Find where the given text appears and provide that cell's center as [x, y] coordinate. 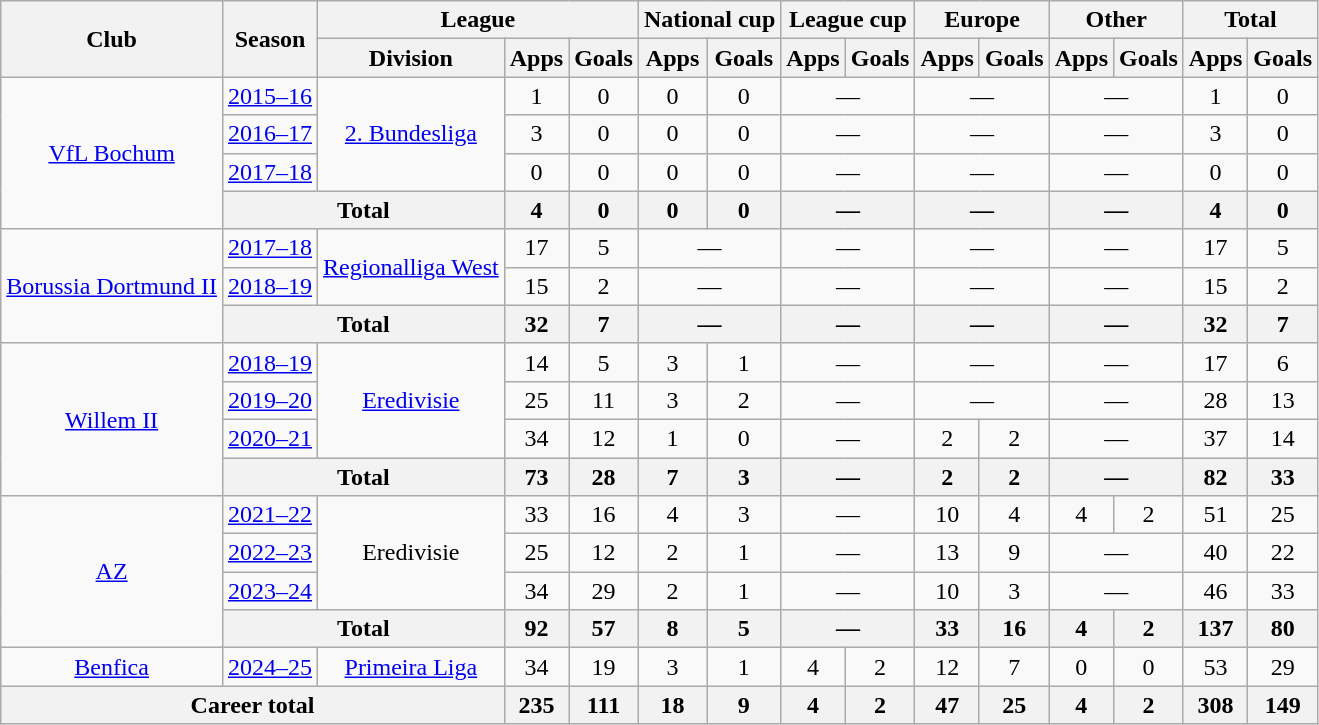
2016–17 [270, 134]
Other [1116, 20]
40 [1215, 553]
47 [947, 705]
2. Bundesliga [412, 134]
6 [1283, 362]
AZ [112, 572]
11 [604, 400]
National cup [709, 20]
Club [112, 39]
92 [536, 629]
2015–16 [270, 96]
2022–23 [270, 553]
22 [1283, 553]
Borussia Dortmund II [112, 286]
League [478, 20]
2019–20 [270, 400]
235 [536, 705]
149 [1283, 705]
46 [1215, 591]
111 [604, 705]
37 [1215, 438]
73 [536, 477]
53 [1215, 667]
2020–21 [270, 438]
137 [1215, 629]
Regionalliga West [412, 267]
2023–24 [270, 591]
VfL Bochum [112, 153]
Europe [982, 20]
80 [1283, 629]
51 [1215, 515]
2021–22 [270, 515]
League cup [848, 20]
Career total [252, 705]
Season [270, 39]
308 [1215, 705]
2024–25 [270, 667]
Division [412, 58]
18 [672, 705]
8 [672, 629]
82 [1215, 477]
Willem II [112, 419]
Primeira Liga [412, 667]
Benfica [112, 667]
19 [604, 667]
57 [604, 629]
